Return [X, Y] of the center of cell containing provided text 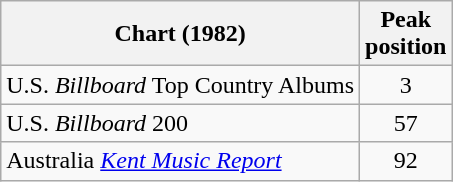
3 [406, 85]
92 [406, 161]
Peakposition [406, 34]
Chart (1982) [180, 34]
57 [406, 123]
U.S. Billboard 200 [180, 123]
U.S. Billboard Top Country Albums [180, 85]
Australia Kent Music Report [180, 161]
